Detect which cell encompasses the target text, then output its [X, Y] center coordinate. 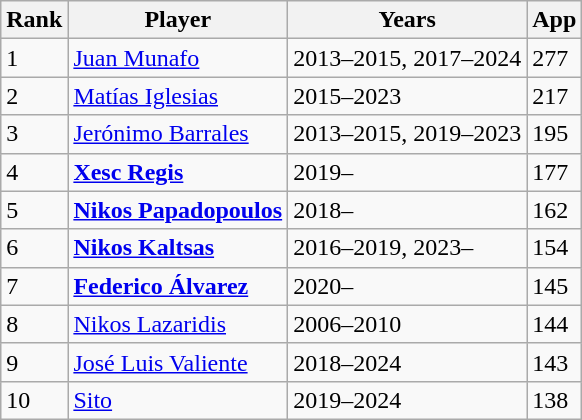
2013–2015, 2017–2024 [408, 58]
Nikos Lazaridis [178, 324]
10 [34, 400]
145 [554, 286]
2018–2024 [408, 362]
2 [34, 96]
144 [554, 324]
Player [178, 20]
7 [34, 286]
Nikos Kaltsas [178, 248]
4 [34, 172]
Sito [178, 400]
217 [554, 96]
195 [554, 134]
9 [34, 362]
3 [34, 134]
Years [408, 20]
1 [34, 58]
2020– [408, 286]
2006–2010 [408, 324]
143 [554, 362]
2013–2015, 2019–2023 [408, 134]
Xesc Regis [178, 172]
Matías Iglesias [178, 96]
Rank [34, 20]
2019–2024 [408, 400]
2015–2023 [408, 96]
154 [554, 248]
2016–2019, 2023– [408, 248]
6 [34, 248]
2019– [408, 172]
Juan Munafo [178, 58]
Federico Álvarez [178, 286]
8 [34, 324]
138 [554, 400]
App [554, 20]
Jerónimo Barrales [178, 134]
José Luis Valiente [178, 362]
177 [554, 172]
162 [554, 210]
277 [554, 58]
5 [34, 210]
2018– [408, 210]
Nikos Papadopoulos [178, 210]
